Pinpoint the cell where the given text exists, returning its [x, y] midpoint coordinate. 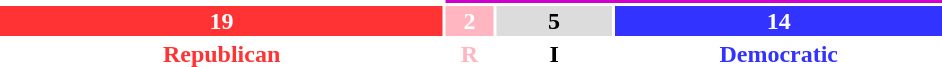
14 [778, 21]
2 [470, 21]
19 [222, 21]
5 [554, 21]
